Identify which cell holds the provided text, then report its (X, Y) central coordinate. 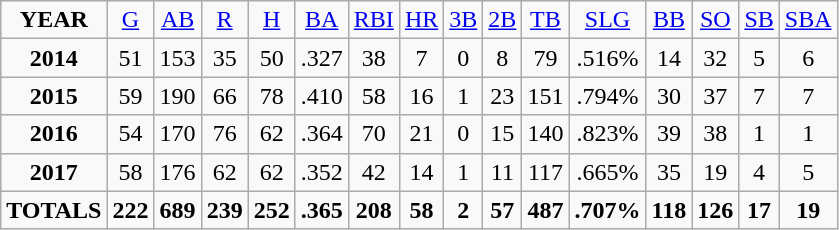
SO (716, 20)
H (272, 20)
2015 (54, 96)
3B (464, 20)
.365 (322, 210)
50 (272, 58)
.665% (608, 172)
R (224, 20)
140 (546, 134)
AB (178, 20)
70 (374, 134)
66 (224, 96)
23 (502, 96)
151 (546, 96)
51 (130, 58)
.823% (608, 134)
17 (759, 210)
SB (759, 20)
TOTALS (54, 210)
208 (374, 210)
252 (272, 210)
239 (224, 210)
2 (464, 210)
39 (669, 134)
32 (716, 58)
TB (546, 20)
30 (669, 96)
8 (502, 58)
21 (421, 134)
2014 (54, 58)
222 (130, 210)
4 (759, 172)
42 (374, 172)
2B (502, 20)
54 (130, 134)
.516% (608, 58)
153 (178, 58)
RBI (374, 20)
2016 (54, 134)
.364 (322, 134)
16 (421, 96)
.707% (608, 210)
487 (546, 210)
6 (808, 58)
BB (669, 20)
59 (130, 96)
.794% (608, 96)
37 (716, 96)
HR (421, 20)
.352 (322, 172)
78 (272, 96)
57 (502, 210)
.327 (322, 58)
G (130, 20)
SBA (808, 20)
190 (178, 96)
79 (546, 58)
126 (716, 210)
BA (322, 20)
YEAR (54, 20)
SLG (608, 20)
117 (546, 172)
.410 (322, 96)
118 (669, 210)
689 (178, 210)
15 (502, 134)
2017 (54, 172)
170 (178, 134)
176 (178, 172)
11 (502, 172)
76 (224, 134)
